Return (X, Y) of the center of cell containing provided text 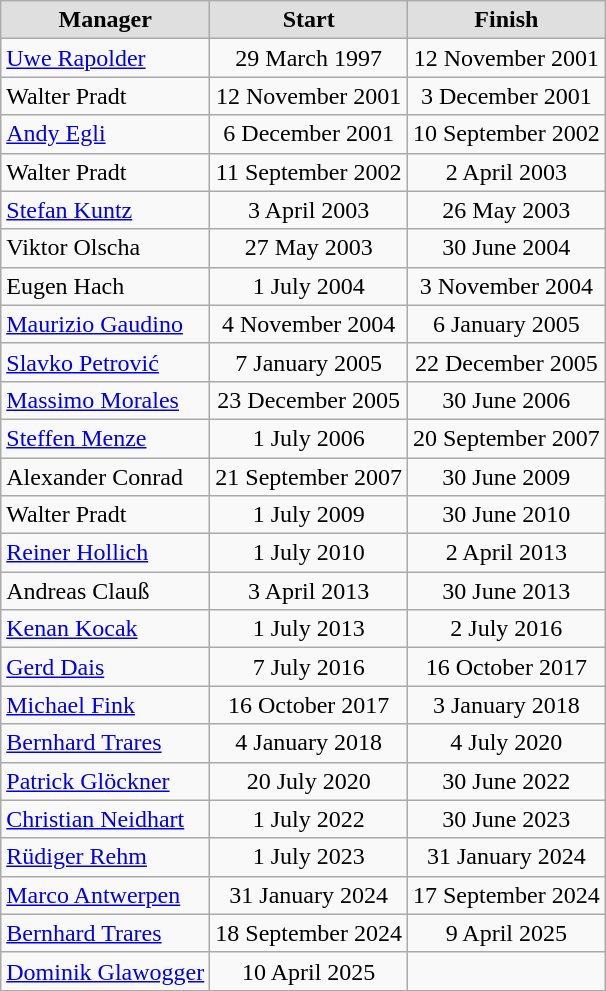
Gerd Dais (106, 667)
29 March 1997 (309, 58)
Manager (106, 20)
3 December 2001 (506, 96)
Dominik Glawogger (106, 971)
7 July 2016 (309, 667)
27 May 2003 (309, 248)
20 July 2020 (309, 781)
Kenan Kocak (106, 629)
6 December 2001 (309, 134)
4 July 2020 (506, 743)
Christian Neidhart (106, 819)
30 June 2010 (506, 515)
1 July 2010 (309, 553)
9 April 2025 (506, 933)
1 July 2004 (309, 286)
20 September 2007 (506, 438)
30 June 2006 (506, 400)
Alexander Conrad (106, 477)
21 September 2007 (309, 477)
30 June 2013 (506, 591)
Eugen Hach (106, 286)
Uwe Rapolder (106, 58)
3 April 2003 (309, 210)
3 January 2018 (506, 705)
30 June 2023 (506, 819)
1 July 2009 (309, 515)
Slavko Petrović (106, 362)
2 April 2013 (506, 553)
Maurizio Gaudino (106, 324)
18 September 2024 (309, 933)
3 November 2004 (506, 286)
Rüdiger Rehm (106, 857)
30 June 2022 (506, 781)
Marco Antwerpen (106, 895)
30 June 2004 (506, 248)
1 July 2022 (309, 819)
6 January 2005 (506, 324)
1 July 2023 (309, 857)
4 November 2004 (309, 324)
3 April 2013 (309, 591)
17 September 2024 (506, 895)
Patrick Glöckner (106, 781)
Viktor Olscha (106, 248)
7 January 2005 (309, 362)
Massimo Morales (106, 400)
30 June 2009 (506, 477)
Andreas Clauß (106, 591)
22 December 2005 (506, 362)
10 September 2002 (506, 134)
23 December 2005 (309, 400)
Steffen Menze (106, 438)
Finish (506, 20)
10 April 2025 (309, 971)
Stefan Kuntz (106, 210)
4 January 2018 (309, 743)
1 July 2006 (309, 438)
1 July 2013 (309, 629)
2 April 2003 (506, 172)
26 May 2003 (506, 210)
Start (309, 20)
11 September 2002 (309, 172)
Michael Fink (106, 705)
Andy Egli (106, 134)
Reiner Hollich (106, 553)
2 July 2016 (506, 629)
